Return (X, Y) of the center of cell containing provided text 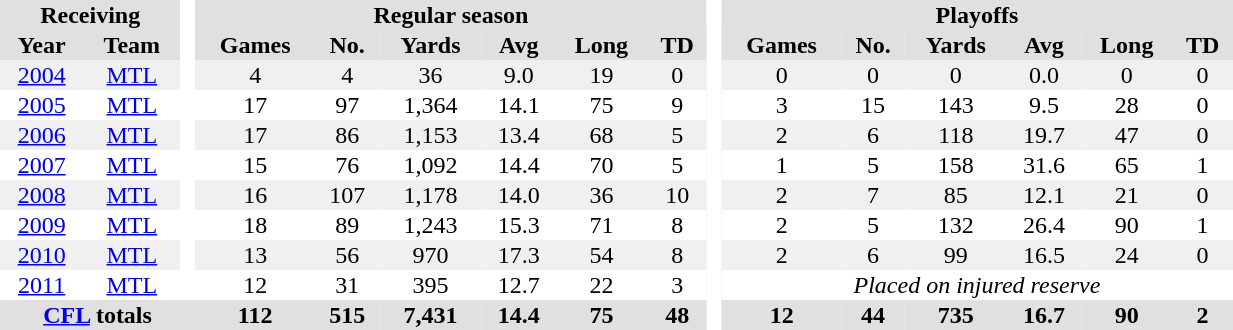
16 (255, 195)
Year (42, 45)
CFL totals (98, 315)
18 (255, 225)
Regular season (451, 15)
112 (255, 315)
44 (874, 315)
7,431 (430, 315)
143 (956, 105)
17.3 (518, 255)
7 (874, 195)
85 (956, 195)
515 (347, 315)
99 (956, 255)
2008 (42, 195)
2010 (42, 255)
10 (676, 195)
76 (347, 165)
71 (601, 225)
86 (347, 135)
97 (347, 105)
12.1 (1044, 195)
118 (956, 135)
735 (956, 315)
13.4 (518, 135)
68 (601, 135)
16.7 (1044, 315)
47 (1127, 135)
14.0 (518, 195)
26.4 (1044, 225)
65 (1127, 165)
15.3 (518, 225)
107 (347, 195)
19.7 (1044, 135)
2009 (42, 225)
1,243 (430, 225)
Team (132, 45)
395 (430, 285)
31 (347, 285)
12.7 (518, 285)
89 (347, 225)
1,092 (430, 165)
14.1 (518, 105)
21 (1127, 195)
158 (956, 165)
2011 (42, 285)
970 (430, 255)
Placed on injured reserve (978, 285)
Receiving (90, 15)
2005 (42, 105)
1,178 (430, 195)
22 (601, 285)
28 (1127, 105)
13 (255, 255)
70 (601, 165)
0.0 (1044, 75)
1,364 (430, 105)
16.5 (1044, 255)
56 (347, 255)
132 (956, 225)
9 (676, 105)
31.6 (1044, 165)
19 (601, 75)
1,153 (430, 135)
2006 (42, 135)
9.5 (1044, 105)
Playoffs (978, 15)
9.0 (518, 75)
54 (601, 255)
2007 (42, 165)
48 (676, 315)
2004 (42, 75)
24 (1127, 255)
